From the cell containing the given text, extract its center point as (X, Y) coordinate. 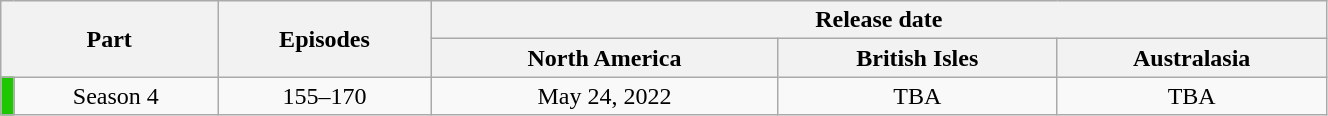
Part (110, 39)
Australasia (1192, 58)
Season 4 (116, 96)
British Isles (918, 58)
May 24, 2022 (604, 96)
155–170 (325, 96)
North America (604, 58)
Episodes (325, 39)
Release date (878, 20)
